Output the (x, y) coordinate of the center of the cell containing the given text.  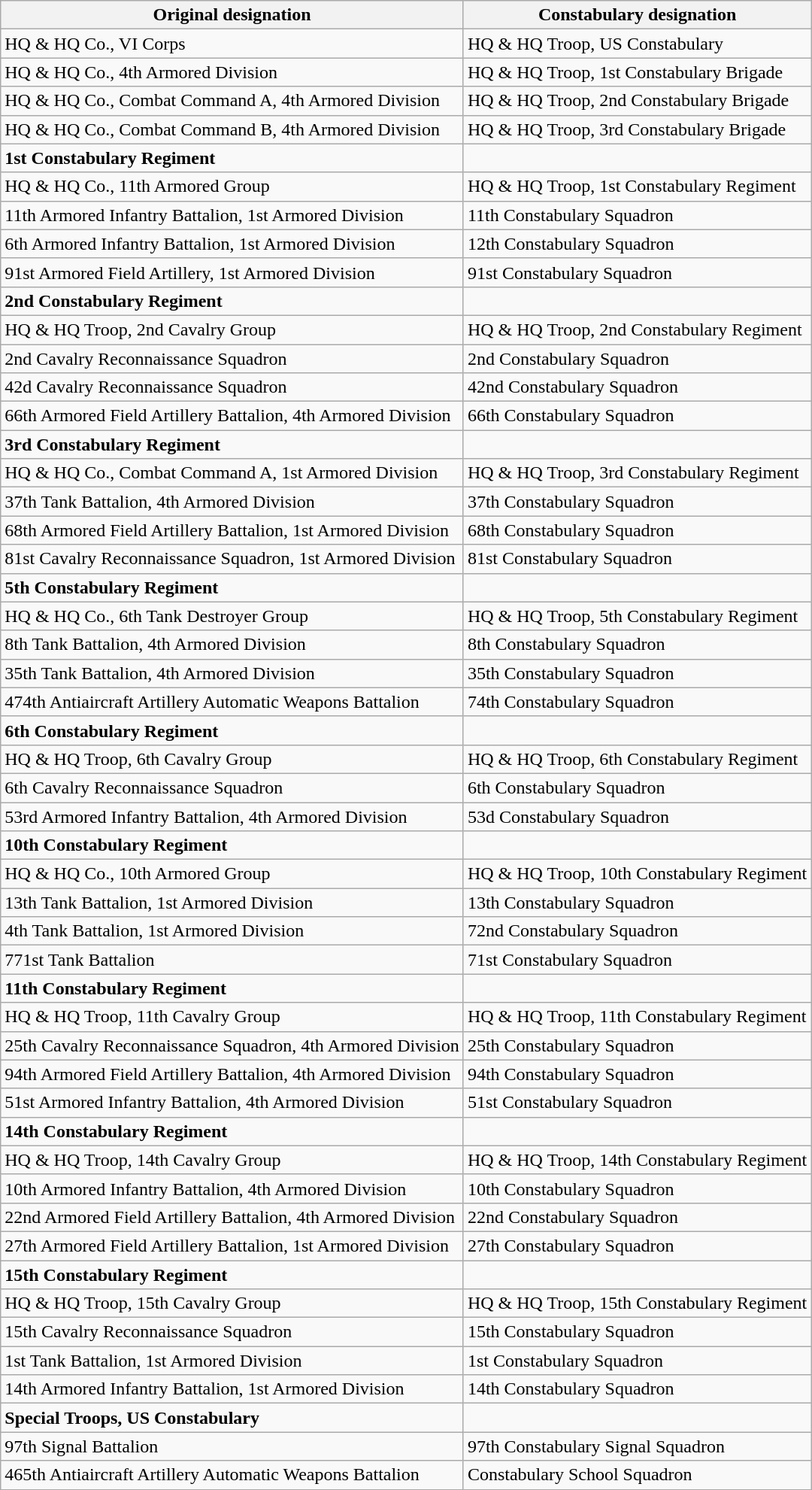
HQ & HQ Co., 6th Tank Destroyer Group (232, 616)
74th Constabulary Squadron (637, 702)
37th Constabulary Squadron (637, 502)
HQ & HQ Troop, 15th Constabulary Regiment (637, 1303)
42d Cavalry Reconnaissance Squadron (232, 387)
6th Constabulary Regiment (232, 730)
HQ & HQ Troop, 2nd Constabulary Brigade (637, 101)
HQ & HQ Troop, 10th Constabulary Regiment (637, 874)
2nd Cavalry Reconnaissance Squadron (232, 359)
35th Tank Battalion, 4th Armored Division (232, 673)
HQ & HQ Co., VI Corps (232, 44)
27th Constabulary Squadron (637, 1246)
465th Antiaircraft Artillery Automatic Weapons Battalion (232, 1475)
42nd Constabulary Squadron (637, 387)
HQ & HQ Co., 10th Armored Group (232, 874)
HQ & HQ Co., Combat Command A, 4th Armored Division (232, 101)
11th Constabulary Squadron (637, 215)
HQ & HQ Troop, 1st Constabulary Regiment (637, 187)
68th Constabulary Squadron (637, 530)
HQ & HQ Troop, 1st Constabulary Brigade (637, 72)
11th Constabulary Regiment (232, 988)
1st Constabulary Regiment (232, 158)
25th Constabulary Squadron (637, 1045)
53rd Armored Infantry Battalion, 4th Armored Division (232, 816)
68th Armored Field Artillery Battalion, 1st Armored Division (232, 530)
14th Constabulary Regiment (232, 1131)
HQ & HQ Troop, 14th Cavalry Group (232, 1160)
Constabulary School Squadron (637, 1475)
13th Tank Battalion, 1st Armored Division (232, 903)
6th Constabulary Squadron (637, 787)
HQ & HQ Troop, 6th Cavalry Group (232, 759)
51st Armored Infantry Battalion, 4th Armored Division (232, 1103)
51st Constabulary Squadron (637, 1103)
1st Tank Battalion, 1st Armored Division (232, 1361)
2nd Constabulary Regiment (232, 301)
10th Constabulary Squadron (637, 1188)
HQ & HQ Troop, 5th Constabulary Regiment (637, 616)
94th Constabulary Squadron (637, 1074)
91st Constabulary Squadron (637, 272)
8th Constabulary Squadron (637, 645)
71st Constabulary Squadron (637, 960)
97th Constabulary Signal Squadron (637, 1446)
HQ & HQ Troop, 15th Cavalry Group (232, 1303)
HQ & HQ Troop, 11th Cavalry Group (232, 1017)
25th Cavalry Reconnaissance Squadron, 4th Armored Division (232, 1045)
HQ & HQ Troop, 2nd Cavalry Group (232, 329)
10th Constabulary Regiment (232, 845)
27th Armored Field Artillery Battalion, 1st Armored Division (232, 1246)
5th Constabulary Regiment (232, 587)
14th Armored Infantry Battalion, 1st Armored Division (232, 1389)
15th Constabulary Squadron (637, 1332)
22nd Armored Field Artillery Battalion, 4th Armored Division (232, 1217)
4th Tank Battalion, 1st Armored Division (232, 931)
35th Constabulary Squadron (637, 673)
81st Constabulary Squadron (637, 559)
81st Cavalry Reconnaissance Squadron, 1st Armored Division (232, 559)
HQ & HQ Troop, 3rd Constabulary Brigade (637, 129)
HQ & HQ Co., 11th Armored Group (232, 187)
HQ & HQ Troop, 11th Constabulary Regiment (637, 1017)
11th Armored Infantry Battalion, 1st Armored Division (232, 215)
37th Tank Battalion, 4th Armored Division (232, 502)
66th Constabulary Squadron (637, 416)
2nd Constabulary Squadron (637, 359)
HQ & HQ Co., 4th Armored Division (232, 72)
15th Constabulary Regiment (232, 1275)
3rd Constabulary Regiment (232, 445)
6th Cavalry Reconnaissance Squadron (232, 787)
Special Troops, US Constabulary (232, 1418)
91st Armored Field Artillery, 1st Armored Division (232, 272)
66th Armored Field Artillery Battalion, 4th Armored Division (232, 416)
13th Constabulary Squadron (637, 903)
Constabulary designation (637, 15)
474th Antiaircraft Artillery Automatic Weapons Battalion (232, 702)
8th Tank Battalion, 4th Armored Division (232, 645)
94th Armored Field Artillery Battalion, 4th Armored Division (232, 1074)
72nd Constabulary Squadron (637, 931)
771st Tank Battalion (232, 960)
15th Cavalry Reconnaissance Squadron (232, 1332)
12th Constabulary Squadron (637, 244)
1st Constabulary Squadron (637, 1361)
97th Signal Battalion (232, 1446)
HQ & HQ Co., Combat Command A, 1st Armored Division (232, 473)
HQ & HQ Troop, US Constabulary (637, 44)
6th Armored Infantry Battalion, 1st Armored Division (232, 244)
HQ & HQ Troop, 6th Constabulary Regiment (637, 759)
22nd Constabulary Squadron (637, 1217)
HQ & HQ Co., Combat Command B, 4th Armored Division (232, 129)
14th Constabulary Squadron (637, 1389)
Original designation (232, 15)
HQ & HQ Troop, 14th Constabulary Regiment (637, 1160)
10th Armored Infantry Battalion, 4th Armored Division (232, 1188)
HQ & HQ Troop, 2nd Constabulary Regiment (637, 329)
HQ & HQ Troop, 3rd Constabulary Regiment (637, 473)
53d Constabulary Squadron (637, 816)
